Output the (X, Y) coordinate of the center of the cell containing the given text.  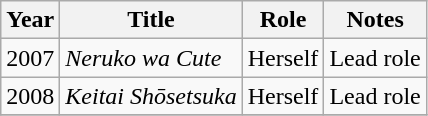
Role (283, 20)
Keitai Shōsetsuka (151, 96)
Title (151, 20)
Neruko wa Cute (151, 58)
Year (30, 20)
Notes (375, 20)
2008 (30, 96)
2007 (30, 58)
